Pinpoint the cell where the given text exists, returning its [x, y] midpoint coordinate. 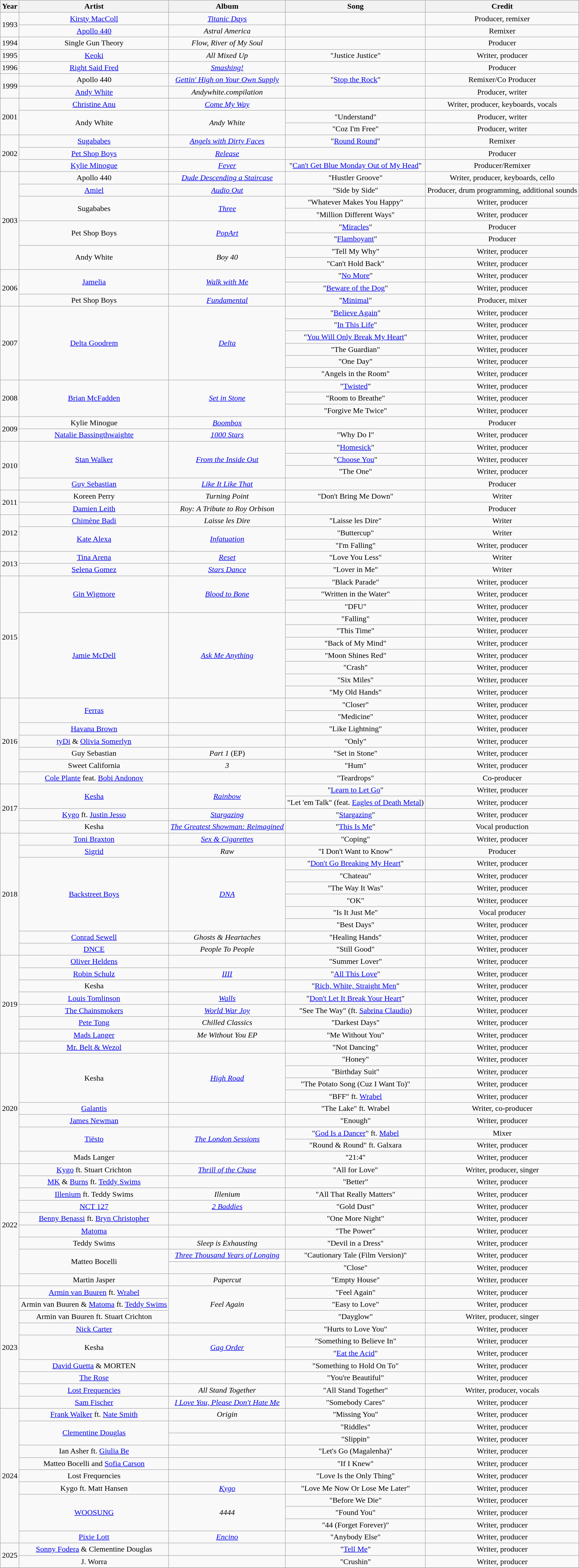
"Enough" [356, 1121]
2018 [10, 894]
2008 [10, 398]
Vocal production [502, 827]
"Eat the Acid" [356, 1353]
Writer, producer, vocals [502, 1390]
Illenium ft. Teddy Swims [94, 1194]
"Buttercup" [356, 533]
"Anybody Else" [356, 1537]
1995 [10, 55]
Audio Out [227, 190]
Toni Braxton [94, 839]
Tiësto [94, 1139]
Smashing! [227, 68]
The Rose [94, 1378]
Vocal producer [502, 912]
Flow, River of My Soul [227, 43]
Encino [227, 1537]
Galantis [94, 1108]
IIII [227, 974]
Stargazing [227, 815]
"Coz I'm Free" [356, 129]
Reset [227, 558]
"Laisse les Dire" [356, 521]
"The Power" [356, 1231]
Boombox [227, 423]
Blood to Bone [227, 594]
All Stand Together [227, 1390]
Boy 40 [227, 257]
"Can't Hold Back" [356, 263]
Illenium [227, 1194]
Tina Arena [94, 558]
2009 [10, 429]
"Only" [356, 741]
"Falling" [356, 619]
Kygo ft. Matt Hansen [94, 1488]
Oliver Heldens [94, 962]
"Best Days" [356, 925]
tyDi & Olivia Somerlyn [94, 741]
"One More Night" [356, 1219]
"All for Love" [356, 1170]
2020 [10, 1109]
Christine Anu [94, 104]
Chilled Classics [227, 1023]
Conrad Sewell [94, 937]
Come My Way [227, 104]
"BFF" ft. Wrabel [356, 1096]
Fundamental [227, 300]
"Twisted" [356, 386]
People To People [227, 949]
Co-producer [502, 778]
Frank Walker ft. Nate Smith [94, 1415]
Havana Brown [94, 729]
"Rich, White, Straight Men" [356, 986]
The Greatest Showman: Reimagined [227, 827]
Thrill of the Chase [227, 1170]
Writer, co-producer [502, 1108]
"Hum" [356, 766]
Sonny Fodera & Clementine Douglas [94, 1549]
Kate Alexa [94, 539]
Part 1 (EP) [227, 753]
"Something to Believe In" [356, 1341]
"Moon Shines Red" [356, 655]
Teddy Swims [94, 1243]
Feel Again [227, 1304]
"Better" [356, 1182]
Turning Point [227, 496]
2024 [10, 1476]
"No More" [356, 276]
"Love Is the Only Thing" [356, 1476]
Fever [227, 166]
2017 [10, 808]
"All That Really Matters" [356, 1194]
High Road [227, 1078]
Armin van Buuren & Matoma ft. Teddy Swims [94, 1304]
Set in Stone [227, 398]
"Tell My Why" [356, 251]
"My Old Hands" [356, 692]
Stan Walker [94, 459]
Me Without You EP [227, 1035]
"Believe Again" [356, 312]
Writer, producer, keyboards, cello [502, 178]
"Whatever Makes You Happy" [356, 202]
"Room to Breathe" [356, 398]
Koreen Perry [94, 496]
"Lover in Me" [356, 570]
Right Said Fred [94, 68]
"Coping" [356, 839]
Writer, producer, keyboards, vocals [502, 104]
Gin Wigmore [94, 594]
From the Inside Out [227, 459]
Infatuation [227, 539]
Matoma [94, 1231]
Release [227, 153]
Mixer [502, 1133]
2016 [10, 741]
"All This Love" [356, 974]
1993 [10, 25]
"Teardrops" [356, 778]
"Still Good" [356, 949]
Ghosts & Heartaches [227, 937]
"Beware of the Dog" [356, 288]
"Honey" [356, 1059]
2002 [10, 153]
"The Guardian" [356, 349]
"Dayglow" [356, 1316]
2012 [10, 533]
"Love You Less" [356, 558]
"In This Life" [356, 325]
"Slippin" [356, 1439]
"Side by Side" [356, 190]
Ferras [94, 710]
"OK" [356, 900]
Single Gun Theory [94, 43]
Walls [227, 998]
Sex & Cigarettes [227, 839]
James Newman [94, 1121]
2 Baddies [227, 1206]
Producer, mixer [502, 300]
Angels with Dirty Faces [227, 141]
"Found You" [356, 1512]
"Is It Just Me" [356, 912]
"Let's Go (Magalenha)" [356, 1451]
"The Lake" ft. Wrabel [356, 1108]
2023 [10, 1347]
"Round Round" [356, 141]
Artist [94, 6]
"Summer Lover" [356, 962]
All Mixed Up [227, 55]
"If I Knew" [356, 1463]
1000 Stars [227, 435]
"I Don't Want to Know" [356, 851]
1996 [10, 68]
"21:4" [356, 1158]
Titanic Days [227, 19]
World War Joy [227, 1010]
The London Sessions [227, 1139]
1994 [10, 43]
4444 [227, 1512]
DNCE [94, 949]
"Stop the Rock" [356, 80]
"Forgive Me Twice" [356, 410]
Producer/Remixer [502, 166]
Year [10, 6]
"All Stand Together" [356, 1390]
Sleep is Exhausting [227, 1243]
2019 [10, 1004]
"God Is a Dancer" ft. Mabel [356, 1133]
Delta Goodrem [94, 343]
David Guetta & MORTEN [94, 1366]
Martin Jasper [94, 1280]
Armin van Buuren ft. Stuart Crichton [94, 1316]
"Like Lightning" [356, 729]
"The One" [356, 472]
"Why Do I" [356, 435]
"Close" [356, 1268]
Dude Descending a Staircase [227, 178]
"Miracles" [356, 227]
"Hurts to Love You" [356, 1329]
2022 [10, 1225]
Matteo Bocelli and Sofia Carson [94, 1463]
Ask Me Anything [227, 655]
"Crash" [356, 668]
2025 [10, 1555]
"Empty House" [356, 1280]
Brian McFadden [94, 398]
Keoki [94, 55]
Pete Tong [94, 1023]
"44 (Forget Forever)" [356, 1525]
"Six Miles" [356, 680]
"Angels in the Room" [356, 374]
"DFU" [356, 606]
Backstreet Boys [94, 894]
"Don't Go Breaking My Heart" [356, 863]
Benny Benassi ft. Bryn Christopher [94, 1219]
"Hustler Groove" [356, 178]
Kygo ft. Stuart Crichton [94, 1170]
Ian Asher ft. Giulia Be [94, 1451]
Clementine Douglas [94, 1433]
MK & Burns ft. Teddy Swims [94, 1182]
Producer, drum programming, additional sounds [502, 190]
"Medicine" [356, 716]
"Me Without You" [356, 1035]
"Cautionary Tale (Film Version)" [356, 1255]
The Chainsmokers [94, 1010]
"Flamboyant" [356, 239]
Delta [227, 343]
"Minimal" [356, 300]
Damien Leith [94, 508]
Album [227, 6]
2007 [10, 343]
2003 [10, 221]
Stars Dance [227, 570]
Gag Order [227, 1347]
Origin [227, 1415]
Pixie Lott [94, 1537]
"One Day" [356, 362]
"Black Parade" [356, 582]
"The Way It Was" [356, 888]
"Crushin" [356, 1562]
2015 [10, 637]
2013 [10, 564]
"Healing Hands" [356, 937]
Kygo [227, 1488]
Andywhite.compilation [227, 92]
Remixer/Co Producer [502, 80]
Three [227, 208]
Astral America [227, 31]
Amiel [94, 190]
Papercut [227, 1280]
"Easy to Love" [356, 1304]
"Written in the Water" [356, 594]
Roy: A Tribute to Roy Orbison [227, 508]
"Birthday Suit" [356, 1072]
"Can't Get Blue Monday Out of My Head" [356, 166]
"Understand" [356, 116]
"Stargazing" [356, 815]
"Feel Again" [356, 1292]
Natalie Bassingthwaighte [94, 435]
"Before We Die" [356, 1500]
Cole Plante feat. Bobi Andonov [94, 778]
2010 [10, 466]
Chimène Badi [94, 521]
Jamie McDell [94, 655]
DNA [227, 894]
"Don't Let It Break Your Heart" [356, 998]
Rainbow [227, 796]
Selena Gomez [94, 570]
2001 [10, 116]
"The Potato Song (Cuz I Want To)" [356, 1084]
"Chateau" [356, 876]
Nick Carter [94, 1329]
"See The Way" (ft. Sabrina Claudio) [356, 1010]
Louis Tomlinson [94, 998]
"Missing You" [356, 1415]
Credit [502, 6]
"Darkest Days" [356, 1023]
Like It Like That [227, 484]
Sam Fischer [94, 1402]
"Learn to Let Go" [356, 790]
I Love You, Please Don't Hate Me [227, 1402]
"Don't Bring Me Down" [356, 496]
"Love Me Now Or Lose Me Later" [356, 1488]
Sweet California [94, 766]
Song [356, 6]
"Closer" [356, 704]
Laisse les Dire [227, 521]
"Something to Hold On To" [356, 1366]
Sigrid [94, 851]
1999 [10, 86]
"Not Dancing" [356, 1047]
PopArt [227, 233]
2011 [10, 502]
Gettin' High on Your Own Supply [227, 80]
"Set in Stone" [356, 753]
"Homesick" [356, 447]
"Let 'em Talk" (feat. Eagles of Death Metal) [356, 802]
Jamelia [94, 282]
Matteo Bocelli [94, 1261]
Kirsty MacColl [94, 19]
Armin van Buuren ft. Wrabel [94, 1292]
"Somebody Cares" [356, 1402]
"Million Different Ways" [356, 215]
Walk with Me [227, 282]
"This Is Me" [356, 827]
"Riddles" [356, 1427]
Three Thousand Years of Longing [227, 1255]
Producer, remixer [502, 19]
2006 [10, 288]
Raw [227, 851]
Robin Schulz [94, 974]
"Gold Dust" [356, 1206]
"You're Beautiful" [356, 1378]
3 [227, 766]
"Round & Round" ft. Galxara [356, 1145]
"This Time" [356, 631]
Mr. Belt & Wezol [94, 1047]
"Tell Me" [356, 1549]
"Choose You" [356, 459]
WOOSUNG [94, 1512]
Kygo ft. Justin Jesso [94, 815]
J. Worra [94, 1562]
NCT 127 [94, 1206]
"Back of My Mind" [356, 643]
"Devil in a Dress" [356, 1243]
"I'm Falling" [356, 545]
"Justice Justice" [356, 55]
"You Will Only Break My Heart" [356, 337]
